Scan for the cell matching the given text and deliver its (X, Y) coordinate at center. 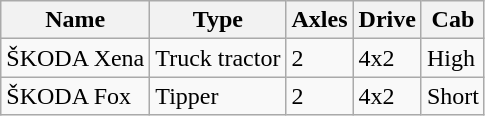
Name (76, 20)
Drive (387, 20)
High (452, 58)
Truck tractor (218, 58)
ŠKODA Fox (76, 96)
Short (452, 96)
Cab (452, 20)
Axles (320, 20)
Type (218, 20)
ŠKODA Xena (76, 58)
Tipper (218, 96)
